Locate the cell with the specified text and output its [x, y] center coordinate. 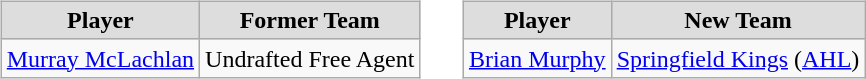
Springfield Kings (AHL) [738, 58]
Brian Murphy [537, 58]
Undrafted Free Agent [310, 58]
New Team [738, 20]
Murray McLachlan [100, 58]
Former Team [310, 20]
